Identify which cell holds the provided text, then report its (X, Y) central coordinate. 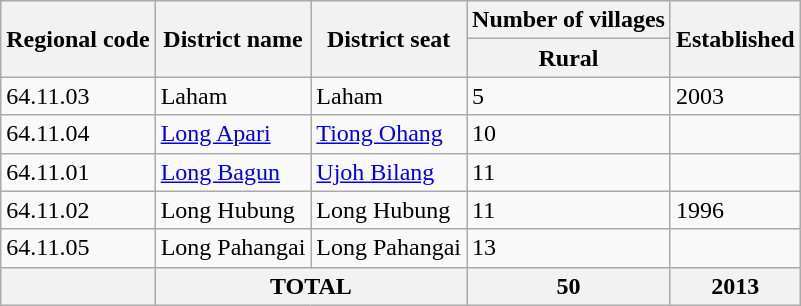
Long Bagun (233, 172)
Long Apari (233, 134)
50 (569, 286)
64.11.02 (78, 210)
10 (569, 134)
Rural (569, 58)
Number of villages (569, 20)
5 (569, 96)
Tiong Ohang (389, 134)
64.11.05 (78, 248)
64.11.01 (78, 172)
64.11.03 (78, 96)
Established (735, 39)
Regional code (78, 39)
TOTAL (310, 286)
64.11.04 (78, 134)
2013 (735, 286)
District name (233, 39)
1996 (735, 210)
2003 (735, 96)
District seat (389, 39)
Ujoh Bilang (389, 172)
13 (569, 248)
